Find where the given text appears and provide that cell's center as (X, Y) coordinate. 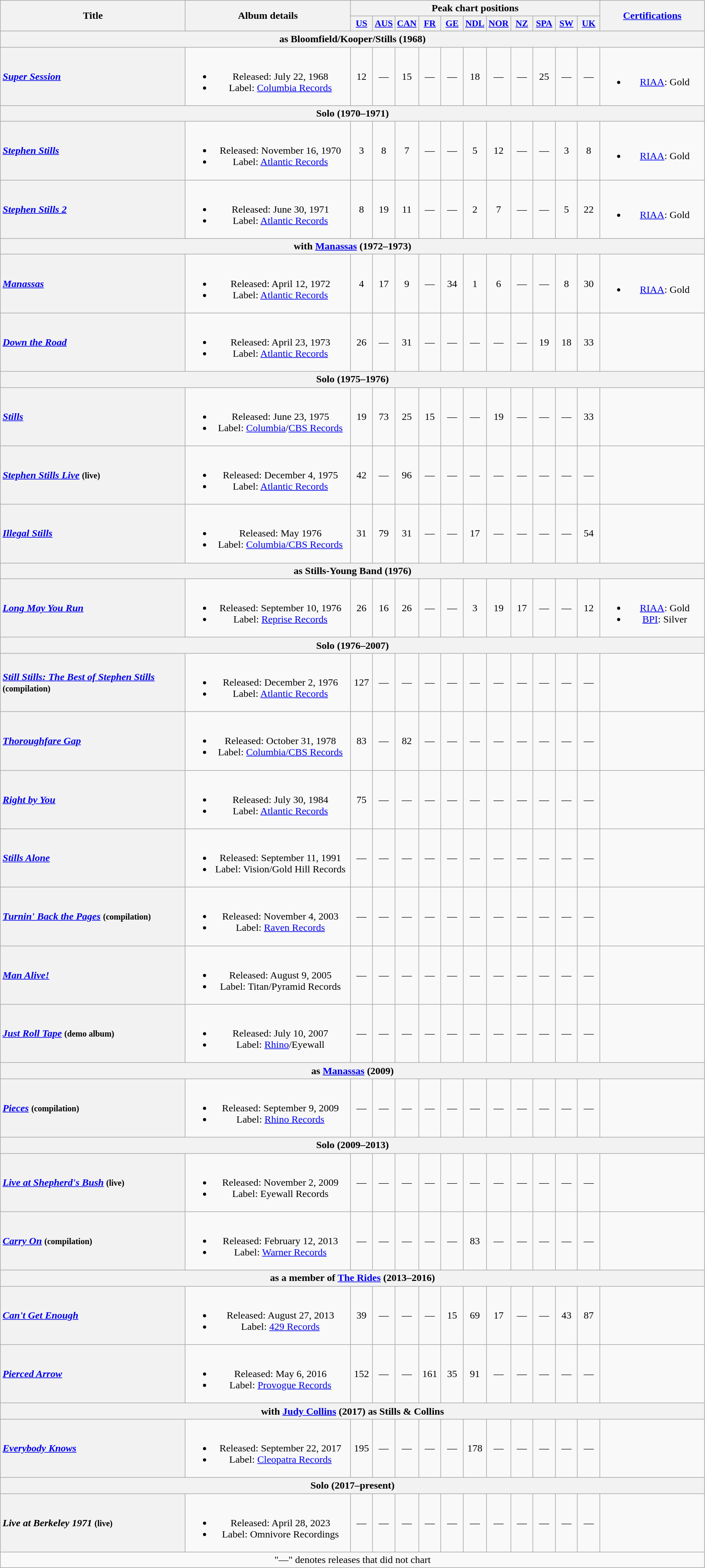
4 (362, 284)
Released: November 4, 2003Label: Raven Records (268, 917)
SW (566, 24)
GE (452, 24)
6 (499, 284)
Released: April 23, 1973Label: Atlantic Records (268, 342)
Stills Alone (93, 858)
Released: May 1976Label: Columbia/CBS Records (268, 534)
as Stills-Young Band (1976) (352, 571)
Released: July 10, 2007Label: Rhino/Eyewall (268, 1034)
Stephen Stills (93, 151)
30 (589, 284)
178 (475, 1448)
Pierced Arrow (93, 1374)
11 (407, 209)
as Manassas (2009) (352, 1071)
Solo (2017–present) (352, 1485)
Released: December 4, 1975Label: Atlantic Records (268, 475)
Released: July 30, 1984Label: Atlantic Records (268, 800)
SPA (544, 24)
69 (475, 1315)
Album details (268, 16)
Right by You (93, 800)
39 (362, 1315)
Released: August 27, 2013Label: 429 Records (268, 1315)
NDL (475, 24)
Down the Road (93, 342)
43 (566, 1315)
Released: November 16, 1970Label: Atlantic Records (268, 151)
127 (362, 682)
96 (407, 475)
US (362, 24)
Thoroughfare Gap (93, 741)
Long May You Run (93, 608)
Everybody Knows (93, 1448)
1 (475, 284)
Carry On (compilation) (93, 1241)
Released: July 22, 1968Label: Columbia Records (268, 76)
Released: May 6, 2016Label: Provogue Records (268, 1374)
Stills (93, 417)
2 (475, 209)
Live at Berkeley 1971 (live) (93, 1522)
75 (362, 800)
UK (589, 24)
Released: October 31, 1978Label: Columbia/CBS Records (268, 741)
22 (589, 209)
Released: November 2, 2009Label: Eyewall Records (268, 1182)
152 (362, 1374)
Released: December 2, 1976Label: Atlantic Records (268, 682)
Turnin' Back the Pages (compilation) (93, 917)
CAN (407, 24)
34 (452, 284)
Released: September 10, 1976Label: Reprise Records (268, 608)
Manassas (93, 284)
73 (383, 417)
"—" denotes releases that did not chart (352, 1560)
Solo (1975–1976) (352, 379)
87 (589, 1315)
with Judy Collins (2017) as Stills & Collins (352, 1411)
Still Stills: The Best of Stephen Stills (compilation) (93, 682)
79 (383, 534)
Released: April 12, 1972Label: Atlantic Records (268, 284)
Solo (1970–1971) (352, 114)
Pieces (compilation) (93, 1108)
Just Roll Tape (demo album) (93, 1034)
195 (362, 1448)
Released: April 28, 2023Label: Omnivore Recordings (268, 1522)
NOR (499, 24)
Peak chart positions (475, 8)
with Manassas (1972–1973) (352, 247)
Live at Shepherd's Bush (live) (93, 1182)
FR (429, 24)
Man Alive! (93, 975)
91 (475, 1374)
Released: August 9, 2005Label: Titan/Pyramid Records (268, 975)
42 (362, 475)
Title (93, 16)
Certifications (652, 16)
54 (589, 534)
Illegal Stills (93, 534)
Released: June 23, 1975Label: Columbia/CBS Records (268, 417)
NZ (522, 24)
Solo (2009–2013) (352, 1145)
as Bloomfield/Kooper/Stills (1968) (352, 39)
Released: September 9, 2009Label: Rhino Records (268, 1108)
Released: February 12, 2013Label: Warner Records (268, 1241)
Released: September 22, 2017Label: Cleopatra Records (268, 1448)
16 (383, 608)
Released: September 11, 1991Label: Vision/Gold Hill Records (268, 858)
Stephen Stills 2 (93, 209)
RIAA: GoldBPI: Silver (652, 608)
9 (407, 284)
Can't Get Enough (93, 1315)
161 (429, 1374)
82 (407, 741)
Released: June 30, 1971Label: Atlantic Records (268, 209)
Solo (1976–2007) (352, 645)
Super Session (93, 76)
as a member of The Rides (2013–2016) (352, 1278)
Stephen Stills Live (live) (93, 475)
AUS (383, 24)
35 (452, 1374)
